Provide the (x, y) coordinate of the cell's center where the given text is located.  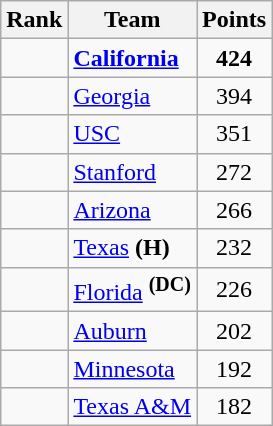
394 (234, 96)
Minnesota (132, 369)
Texas A&M (132, 407)
192 (234, 369)
266 (234, 210)
351 (234, 134)
182 (234, 407)
California (132, 58)
Florida (DC) (132, 290)
226 (234, 290)
Points (234, 20)
Auburn (132, 331)
202 (234, 331)
Arizona (132, 210)
232 (234, 248)
424 (234, 58)
Rank (34, 20)
Texas (H) (132, 248)
272 (234, 172)
Georgia (132, 96)
USC (132, 134)
Stanford (132, 172)
Team (132, 20)
